Capture the cell that displays the provided text and extract its [x, y] central coordinate. 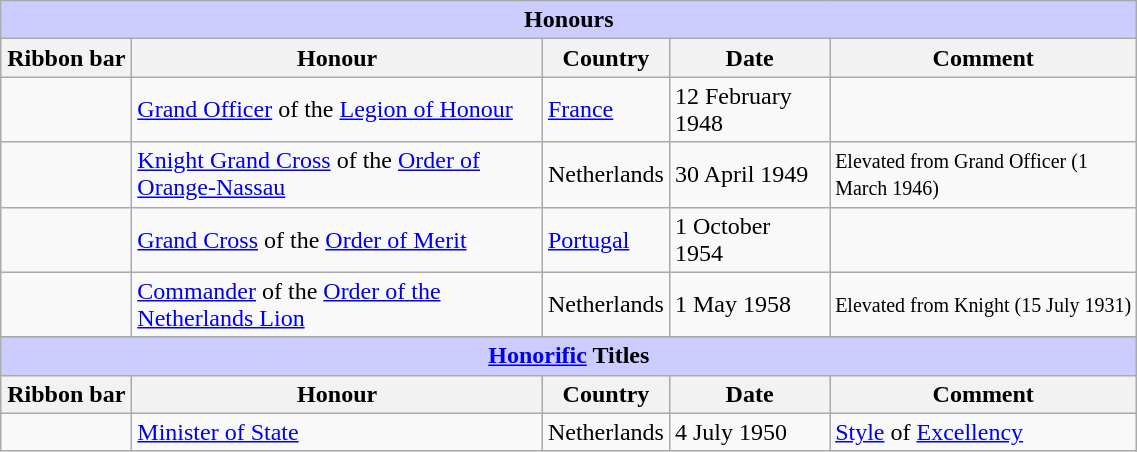
Commander of the Order of the Netherlands Lion [338, 304]
Grand Cross of the Order of Merit [338, 240]
Grand Officer of the Legion of Honour [338, 110]
Minister of State [338, 432]
Elevated from Knight (15 July 1931) [984, 304]
Elevated from Grand Officer (1 March 1946) [984, 174]
Style of Excellency [984, 432]
Knight Grand Cross of the Order of Orange-Nassau [338, 174]
Portugal [606, 240]
Honorific Titles [569, 356]
France [606, 110]
30 April 1949 [749, 174]
1 May 1958 [749, 304]
4 July 1950 [749, 432]
Honours [569, 20]
1 October 1954 [749, 240]
12 February 1948 [749, 110]
